Provide the [X, Y] coordinate of the cell's center where the given text is located.  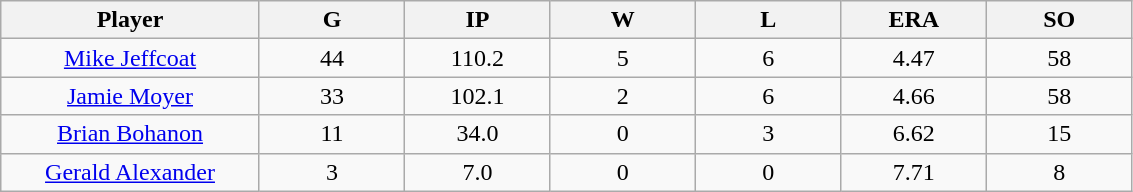
Gerald Alexander [130, 172]
6.62 [914, 134]
34.0 [478, 134]
L [768, 20]
5 [622, 58]
8 [1058, 172]
11 [332, 134]
SO [1058, 20]
44 [332, 58]
Player [130, 20]
110.2 [478, 58]
15 [1058, 134]
4.47 [914, 58]
Brian Bohanon [130, 134]
ERA [914, 20]
7.0 [478, 172]
102.1 [478, 96]
Mike Jeffcoat [130, 58]
W [622, 20]
2 [622, 96]
33 [332, 96]
G [332, 20]
7.71 [914, 172]
4.66 [914, 96]
Jamie Moyer [130, 96]
IP [478, 20]
